Provide the (x, y) coordinate of the cell's center where the given text is located.  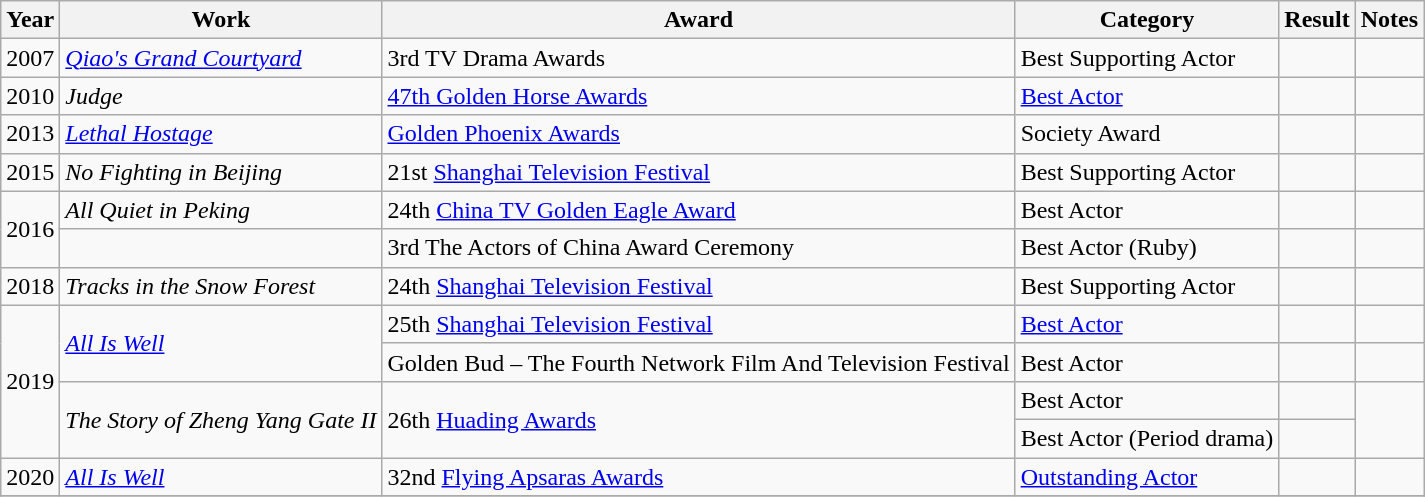
Golden Phoenix Awards (698, 134)
3rd The Actors of China Award Ceremony (698, 248)
2010 (30, 96)
24th Shanghai Television Festival (698, 286)
2019 (30, 381)
Outstanding Actor (1147, 477)
Best Actor (Ruby) (1147, 248)
26th Huading Awards (698, 419)
Qiao's Grand Courtyard (221, 58)
3rd TV Drama Awards (698, 58)
2016 (30, 229)
Society Award (1147, 134)
Award (698, 20)
2018 (30, 286)
24th China TV Golden Eagle Award (698, 210)
32nd Flying Apsaras Awards (698, 477)
Category (1147, 20)
Notes (1389, 20)
Work (221, 20)
Result (1317, 20)
21st Shanghai Television Festival (698, 172)
2013 (30, 134)
Golden Bud – The Fourth Network Film And Television Festival (698, 362)
2015 (30, 172)
47th Golden Horse Awards (698, 96)
25th Shanghai Television Festival (698, 324)
Year (30, 20)
No Fighting in Beijing (221, 172)
2020 (30, 477)
Tracks in the Snow Forest (221, 286)
Lethal Hostage (221, 134)
All Quiet in Peking (221, 210)
2007 (30, 58)
Judge (221, 96)
Best Actor (Period drama) (1147, 438)
The Story of Zheng Yang Gate II (221, 419)
